Detect which cell encompasses the target text, then output its (x, y) center coordinate. 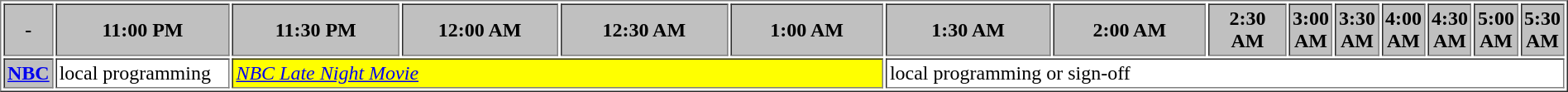
4:30 AM (1449, 30)
11:30 PM (316, 30)
3:00 AM (1310, 30)
NBC (28, 73)
2:00 AM (1130, 30)
2:30 AM (1248, 30)
11:00 PM (142, 30)
local programming or sign-off (1225, 73)
NBC Late Night Movie (557, 73)
1:00 AM (807, 30)
5:30 AM (1542, 30)
12:30 AM (644, 30)
5:00 AM (1495, 30)
local programming (142, 73)
1:30 AM (968, 30)
12:00 AM (480, 30)
3:30 AM (1356, 30)
- (28, 30)
4:00 AM (1403, 30)
